Output the (X, Y) coordinate of the center of the cell containing the given text.  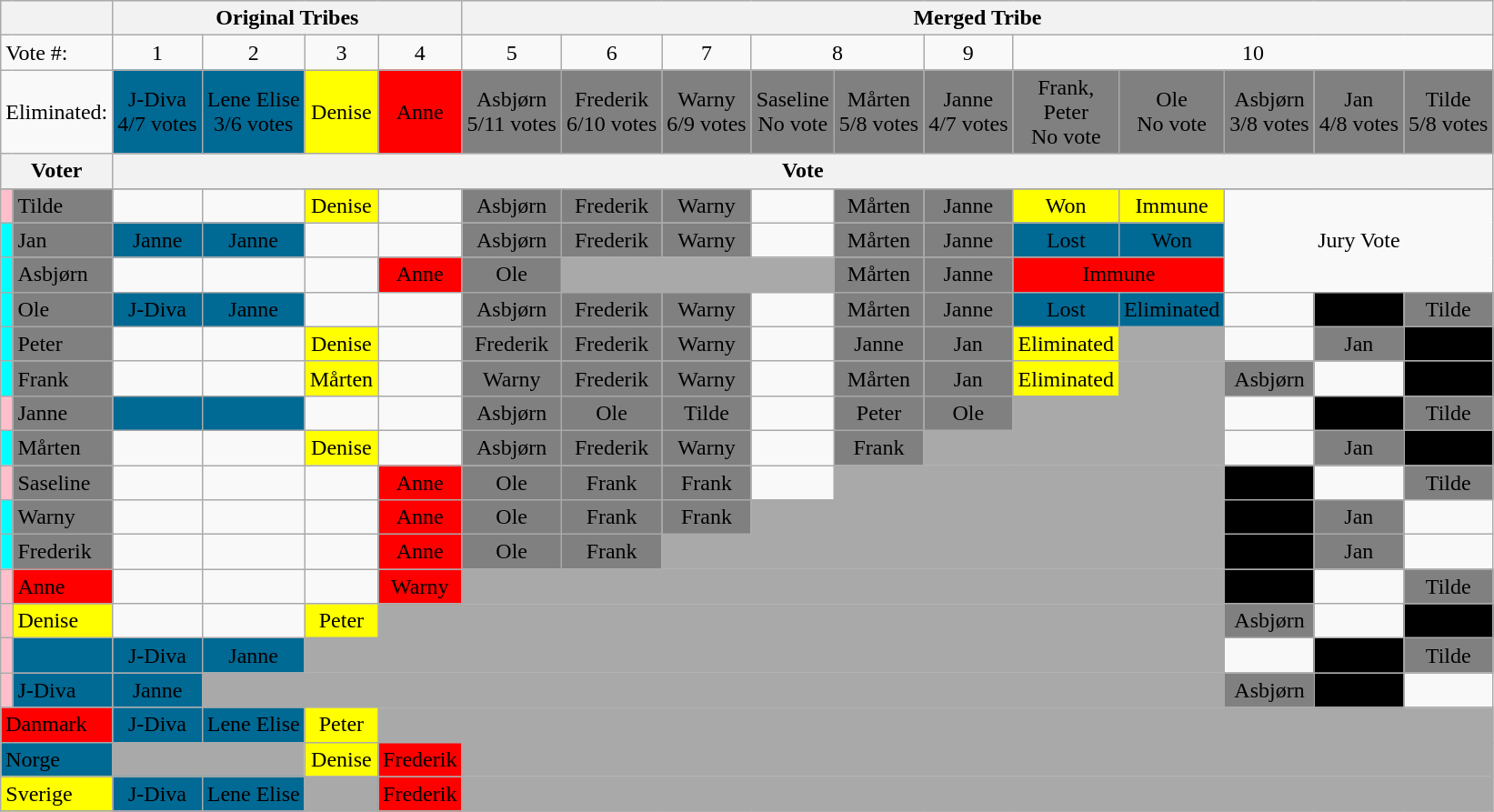
Vote #: (56, 53)
Warny6/9 votes (707, 112)
Jan4/8 votes (1359, 112)
Lene Elise3/6 votes (253, 112)
Merged Tribe (978, 18)
2 (253, 53)
9 (968, 53)
Frederik6/10 votes (611, 112)
Asbjørn5/11 votes (512, 112)
8 (837, 53)
Frank,PeterNo vote (1066, 112)
Sverige (56, 794)
J-Diva4/7 votes (157, 112)
Vote (803, 171)
Norge (56, 759)
Mårten5/8 votes (878, 112)
1 (157, 53)
3 (341, 53)
Original Tribes (287, 18)
Asbjørn3/8 votes (1269, 112)
7 (707, 53)
Saseline No vote (793, 112)
Janne 4/7 votes (968, 112)
Danmark (56, 725)
Jury Vote (1359, 240)
Eliminated: (56, 112)
Saseline (63, 483)
6 (611, 53)
10 (1253, 53)
4 (420, 53)
Voter (56, 171)
5 (512, 53)
Tilde5/8 votes (1449, 112)
OleNo vote (1171, 112)
